Pinpoint the cell where the given text exists, returning its [x, y] midpoint coordinate. 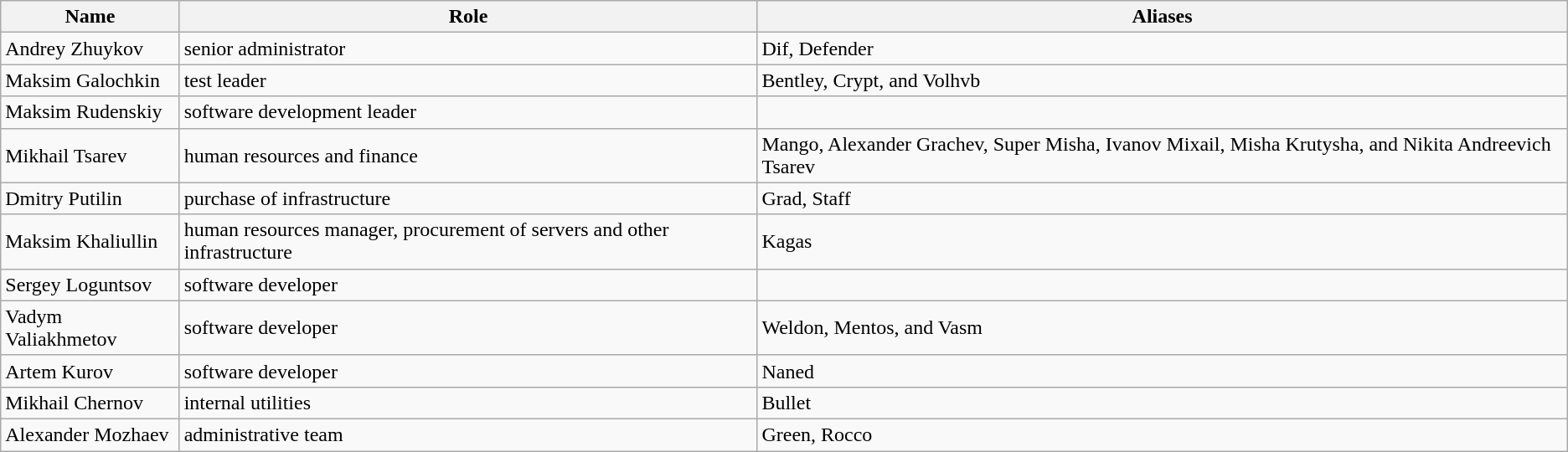
purchase of infrastructure [468, 198]
human resources and finance [468, 156]
Mikhail Chernov [90, 403]
Name [90, 17]
test leader [468, 80]
senior administrator [468, 49]
Artem Kurov [90, 371]
administrative team [468, 434]
Alexander Mozhaev [90, 434]
Weldon, Mentos, and Vasm [1163, 328]
Dif, Defender [1163, 49]
Dmitry Putilin [90, 198]
Role [468, 17]
Mikhail Tsarev [90, 156]
Green, Rocco [1163, 434]
software development leader [468, 112]
Aliases [1163, 17]
Sergey Loguntsov [90, 285]
Kagas [1163, 241]
Maksim Khaliullin [90, 241]
Naned [1163, 371]
Bentley, Crypt, and Volhvb [1163, 80]
Mango, Alexander Grachev, Super Misha, Ivanov Mixail, Misha Krutysha, and Nikita Andreevich Tsarev [1163, 156]
Maksim Galochkin [90, 80]
Grad, Staff [1163, 198]
human resources manager, procurement of servers and other infrastructure [468, 241]
Bullet [1163, 403]
internal utilities [468, 403]
Vadym Valiakhmetov [90, 328]
Maksim Rudenskiy [90, 112]
Andrey Zhuykov [90, 49]
